Scan for the cell matching the given text and deliver its (X, Y) coordinate at center. 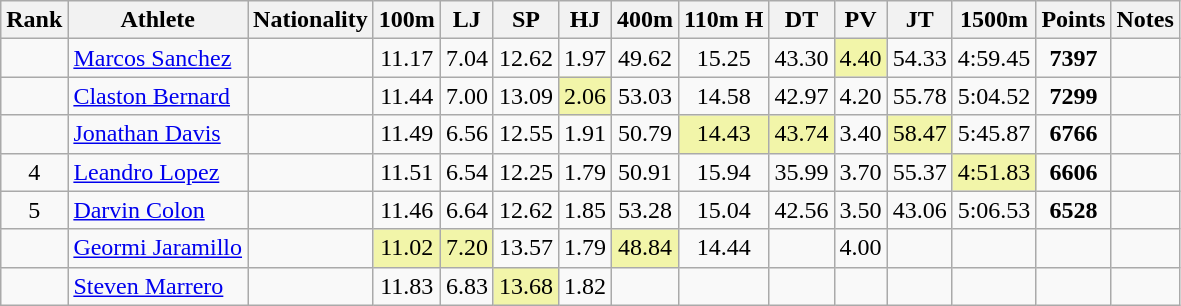
4.00 (860, 248)
11.44 (406, 96)
5:45.87 (994, 134)
5:04.52 (994, 96)
7.00 (466, 96)
6.56 (466, 134)
5:06.53 (994, 210)
400m (646, 20)
53.03 (646, 96)
15.94 (724, 172)
14.58 (724, 96)
50.91 (646, 172)
12.55 (526, 134)
4.20 (860, 96)
LJ (466, 20)
14.43 (724, 134)
3.50 (860, 210)
43.74 (802, 134)
7397 (1074, 58)
50.79 (646, 134)
6.64 (466, 210)
Rank (34, 20)
1.91 (584, 134)
53.28 (646, 210)
Marcos Sanchez (158, 58)
13.09 (526, 96)
14.44 (724, 248)
1.85 (584, 210)
Jonathan Davis (158, 134)
11.02 (406, 248)
42.56 (802, 210)
Notes (1145, 20)
42.97 (802, 96)
4.40 (860, 58)
7299 (1074, 96)
11.46 (406, 210)
43.06 (920, 210)
1.82 (584, 286)
HJ (584, 20)
4 (34, 172)
6528 (1074, 210)
15.04 (724, 210)
11.83 (406, 286)
100m (406, 20)
6766 (1074, 134)
49.62 (646, 58)
55.37 (920, 172)
5 (34, 210)
6.54 (466, 172)
JT (920, 20)
43.30 (802, 58)
48.84 (646, 248)
4:51.83 (994, 172)
11.49 (406, 134)
6606 (1074, 172)
Steven Marrero (158, 286)
1.97 (584, 58)
12.25 (526, 172)
DT (802, 20)
Geormi Jaramillo (158, 248)
13.68 (526, 286)
PV (860, 20)
58.47 (920, 134)
15.25 (724, 58)
7.20 (466, 248)
1500m (994, 20)
3.70 (860, 172)
Nationality (311, 20)
11.51 (406, 172)
2.06 (584, 96)
35.99 (802, 172)
54.33 (920, 58)
SP (526, 20)
13.57 (526, 248)
Points (1074, 20)
Leandro Lopez (158, 172)
110m H (724, 20)
Darvin Colon (158, 210)
6.83 (466, 286)
55.78 (920, 96)
11.17 (406, 58)
Athlete (158, 20)
Claston Bernard (158, 96)
3.40 (860, 134)
7.04 (466, 58)
4:59.45 (994, 58)
